From the cell containing the given text, extract its center point as (X, Y) coordinate. 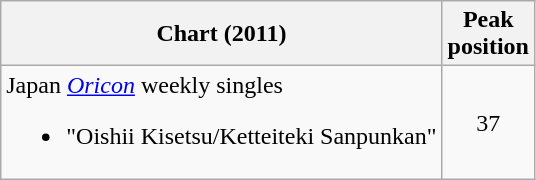
Chart (2011) (222, 34)
Peakposition (488, 34)
Japan Oricon weekly singles"Oishii Kisetsu/Ketteiteki Sanpunkan" (222, 122)
37 (488, 122)
